Capture the cell that displays the provided text and extract its (X, Y) central coordinate. 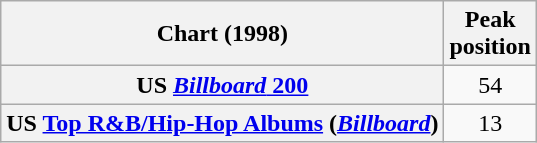
US Top R&B/Hip-Hop Albums (Billboard) (222, 123)
13 (490, 123)
Chart (1998) (222, 34)
US Billboard 200 (222, 85)
54 (490, 85)
Peak position (490, 34)
